From the cell containing the given text, extract its center point as [x, y] coordinate. 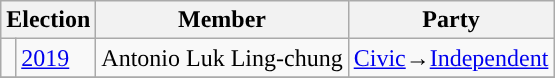
Civic→Independent [451, 58]
Antonio Luk Ling-chung [222, 58]
Election [48, 20]
Member [222, 20]
2019 [56, 58]
Party [451, 20]
